Identify which cell holds the provided text, then report its (X, Y) central coordinate. 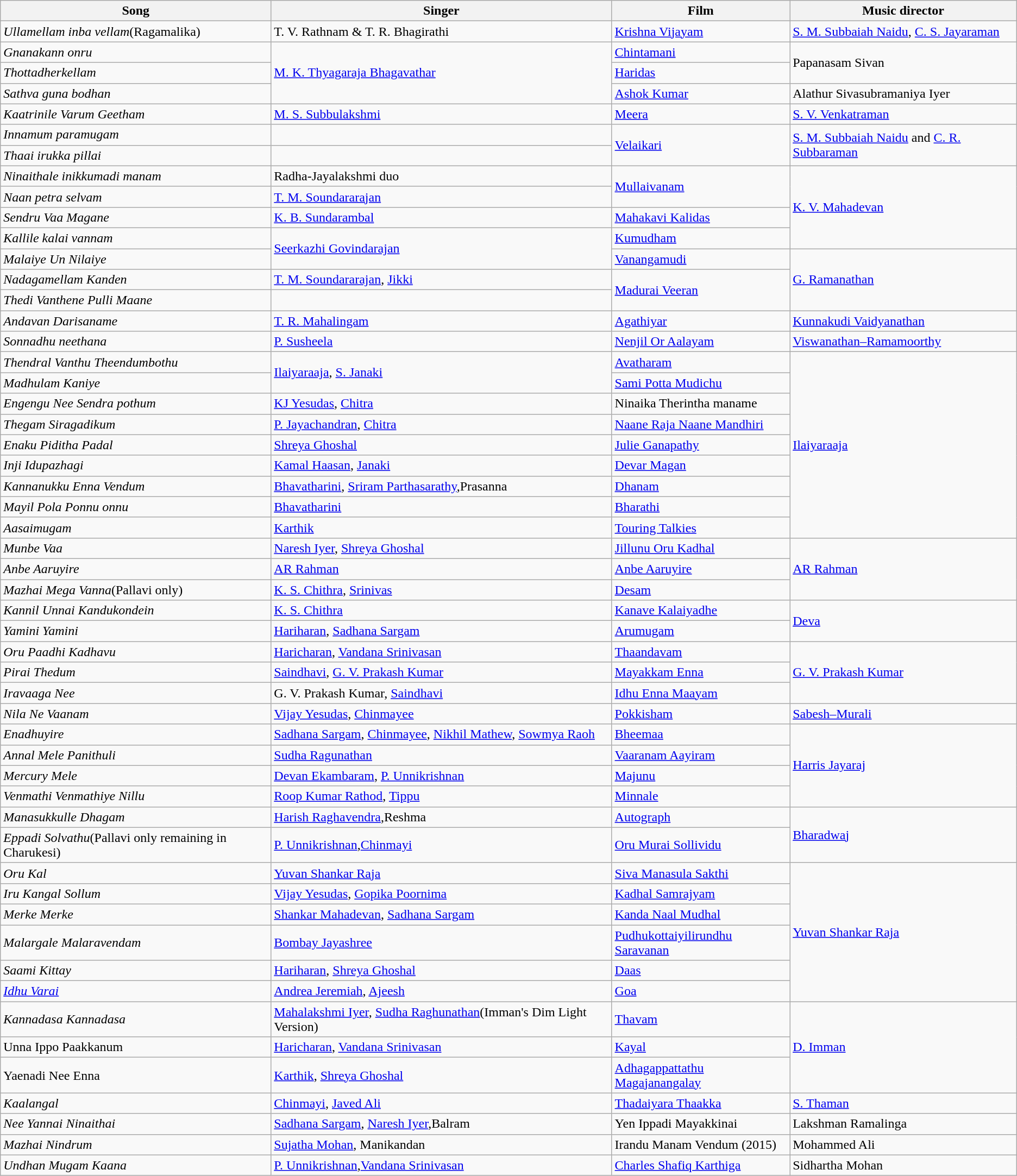
Karthik, Shreya Ghoshal (441, 1076)
Vijay Yesudas, Chinmayee (441, 714)
Sidhartha Mohan (903, 1165)
Seerkazhi Govindarajan (441, 248)
Mayakkam Enna (701, 672)
Sendru Vaa Magane (136, 217)
K. S. Chithra (441, 611)
Jillunu Oru Kadhal (701, 548)
G. Ramanathan (903, 280)
Undhan Mugam Kaana (136, 1165)
Shreya Ghoshal (441, 445)
Vanangamudi (701, 259)
Ilaiyaraaja (903, 445)
Kallile kalai vannam (136, 238)
M. S. Subbulakshmi (441, 114)
Engengu Nee Sendra pothum (136, 404)
Karthik (441, 527)
Mahakavi Kalidas (701, 217)
Inji Idupazhagi (136, 466)
G. V. Prakash Kumar (903, 672)
Mazhai Mega Vanna(Pallavi only) (136, 589)
Unna Ippo Paakkanum (136, 1047)
Bhavatharini (441, 507)
M. K. Thyagaraja Bhagavathar (441, 73)
Sonnadhu neethana (136, 342)
Munbe Vaa (136, 548)
Yaenadi Nee Enna (136, 1076)
Ninaithale inikkumadi manam (136, 176)
Ilaiyaraaja, S. Janaki (441, 373)
Manasukkulle Dhagam (136, 817)
Sathva guna bodhan (136, 93)
Touring Talkies (701, 527)
Thaai irukka pillai (136, 155)
Thegam Siragadikum (136, 424)
Oru Paadhi Kadhavu (136, 652)
Alathur Sivasubramaniya Iyer (903, 93)
Vaaranam Aayiram (701, 755)
Daas (701, 971)
Eppadi Solvathu(Pallavi only remaining in Charukesi) (136, 845)
Malargale Malaravendam (136, 942)
Sujatha Mohan, Manikandan (441, 1144)
T. M. Soundararajan, Jikki (441, 280)
KJ Yesudas, Chitra (441, 404)
Naresh Iyer, Shreya Ghoshal (441, 548)
Aasaimugam (136, 527)
S. V. Venkatraman (903, 114)
Kadhal Samrajyam (701, 894)
Avatharam (701, 362)
Arumugam (701, 631)
Saindhavi, G. V. Prakash Kumar (441, 672)
Krishna Vijayam (701, 32)
Kunnakudi Vaidyanathan (903, 321)
Andavan Darisaname (136, 321)
Saami Kittay (136, 971)
Kanave Kalaiyadhe (701, 611)
Naane Raja Naane Mandhiri (701, 424)
T. M. Soundararajan (441, 197)
Thavam (701, 1019)
Pokkisham (701, 714)
Idhu Enna Maayam (701, 693)
Velaikari (701, 145)
Vijay Yesudas, Gopika Poornima (441, 894)
K. V. Mahadevan (903, 207)
Kaalangal (136, 1103)
T. R. Mahalingam (441, 321)
S. M. Subbaiah Naidu and C. R. Subbaraman (903, 145)
Enadhuyire (136, 734)
Film (701, 11)
S. Thaman (903, 1103)
Devar Magan (701, 466)
Haridas (701, 73)
Kannanukku Enna Vendum (136, 486)
Mullaivanam (701, 186)
Madhulam Kaniye (136, 383)
Kayal (701, 1047)
Singer (441, 11)
Venmathi Venmathiye Nillu (136, 796)
Harish Raghavendra,Reshma (441, 817)
Devan Ekambaram, P. Unnikrishnan (441, 776)
P. Susheela (441, 342)
Autograph (701, 817)
Iru Kangal Sollum (136, 894)
Papanasam Sivan (903, 62)
G. V. Prakash Kumar, Saindhavi (441, 693)
Irandu Manam Vendum (2015) (701, 1144)
Mazhai Nindrum (136, 1144)
Mayil Pola Ponnu onnu (136, 507)
Thendral Vanthu Theendumbothu (136, 362)
Adhagappattathu Magajanangalay (701, 1076)
Deva (903, 621)
Bhavatharini, Sriram Parthasarathy,Prasanna (441, 486)
Yamini Yamini (136, 631)
Bharathi (701, 507)
Shankar Mahadevan, Sadhana Sargam (441, 914)
Oru Murai Sollividu (701, 845)
Kannil Unnai Kandukondein (136, 611)
Enaku Piditha Padal (136, 445)
Kanda Naal Mudhal (701, 914)
Annal Mele Panithuli (136, 755)
Harris Jayaraj (903, 765)
Ullamellam inba vellam(Ragamalika) (136, 32)
Nadagamellam Kanden (136, 280)
Idhu Varai (136, 991)
P. Jayachandran, Chitra (441, 424)
Innamum paramugam (136, 135)
Hariharan, Shreya Ghoshal (441, 971)
Bheemaa (701, 734)
Thedi Vanthene Pulli Maane (136, 300)
Sadhana Sargam, Chinmayee, Nikhil Mathew, Sowmya Raoh (441, 734)
Music director (903, 11)
S. M. Subbaiah Naidu, C. S. Jayaraman (903, 32)
D. Imman (903, 1047)
Sabesh–Murali (903, 714)
Mercury Mele (136, 776)
Yen Ippadi Mayakkinai (701, 1124)
Thadaiyara Thaakka (701, 1103)
Radha-Jayalakshmi duo (441, 176)
Chinmayi, Javed Ali (441, 1103)
Sadhana Sargam, Naresh Iyer,Balram (441, 1124)
Andrea Jeremiah, Ajeesh (441, 991)
Dhanam (701, 486)
Agathiyar (701, 321)
Nenjil Or Aalayam (701, 342)
Oru Kal (136, 873)
Gnanakann onru (136, 52)
Siva Manasula Sakthi (701, 873)
Minnale (701, 796)
Desam (701, 589)
Kumudham (701, 238)
Kannadasa Kannadasa (136, 1019)
Merke Merke (136, 914)
Roop Kumar Rathod, Tippu (441, 796)
P. Unnikrishnan,Vandana Srinivasan (441, 1165)
Kamal Haasan, Janaki (441, 466)
Bharadwaj (903, 834)
Pudhukottaiyilirundhu Saravanan (701, 942)
Malaiye Un Nilaiye (136, 259)
Iravaaga Nee (136, 693)
Nila Ne Vaanam (136, 714)
Mohammed Ali (903, 1144)
K. S. Chithra, Srinivas (441, 589)
Majunu (701, 776)
Kaatrinile Varum Geetham (136, 114)
T. V. Rathnam & T. R. Bhagirathi (441, 32)
Madurai Veeran (701, 290)
Viswanathan–Ramamoorthy (903, 342)
Nee Yannai Ninaithai (136, 1124)
Charles Shafiq Karthiga (701, 1165)
Goa (701, 991)
Chintamani (701, 52)
Lakshman Ramalinga (903, 1124)
Thottadherkellam (136, 73)
Sami Potta Mudichu (701, 383)
Song (136, 11)
Hariharan, Sadhana Sargam (441, 631)
Julie Ganapathy (701, 445)
P. Unnikrishnan,Chinmayi (441, 845)
Pirai Thedum (136, 672)
Sudha Ragunathan (441, 755)
Ashok Kumar (701, 93)
Ninaika Therintha maname (701, 404)
Naan petra selvam (136, 197)
Bombay Jayashree (441, 942)
K. B. Sundarambal (441, 217)
Mahalakshmi Iyer, Sudha Raghunathan(Imman's Dim Light Version) (441, 1019)
Meera (701, 114)
Thaandavam (701, 652)
